For the text-containing cell, return its midpoint in (X, Y) coordinate format. 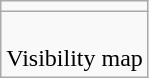
Visibility map (75, 44)
